Extract the [X, Y] coordinate from the center of the cell holding the provided text.  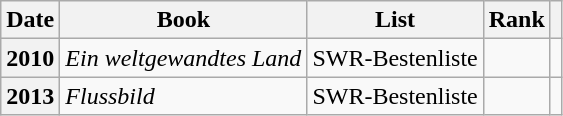
List [395, 20]
Rank [516, 20]
Date [30, 20]
Book [184, 20]
Flussbild [184, 96]
2013 [30, 96]
Ein weltgewandtes Land [184, 58]
2010 [30, 58]
